Return [x, y] of the center of cell containing provided text 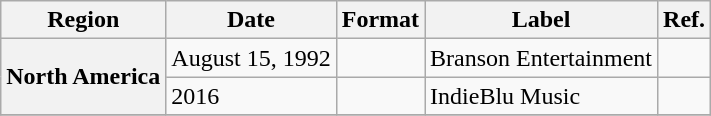
Date [251, 20]
Ref. [684, 20]
Label [542, 20]
North America [84, 77]
August 15, 1992 [251, 58]
IndieBlu Music [542, 96]
Format [380, 20]
Branson Entertainment [542, 58]
Region [84, 20]
2016 [251, 96]
